For the text-containing cell, return its midpoint in (x, y) coordinate format. 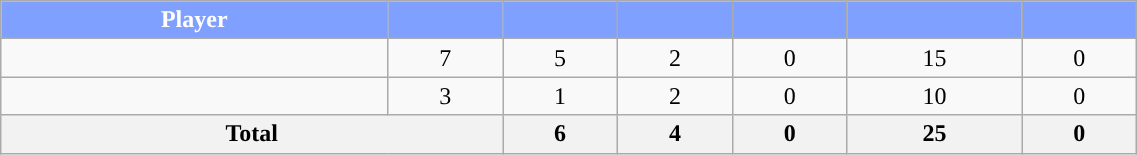
Total (252, 134)
6 (560, 134)
4 (674, 134)
5 (560, 58)
Player (194, 20)
7 (446, 58)
10 (934, 96)
15 (934, 58)
25 (934, 134)
3 (446, 96)
1 (560, 96)
